Find where the given text appears and provide that cell's center as [X, Y] coordinate. 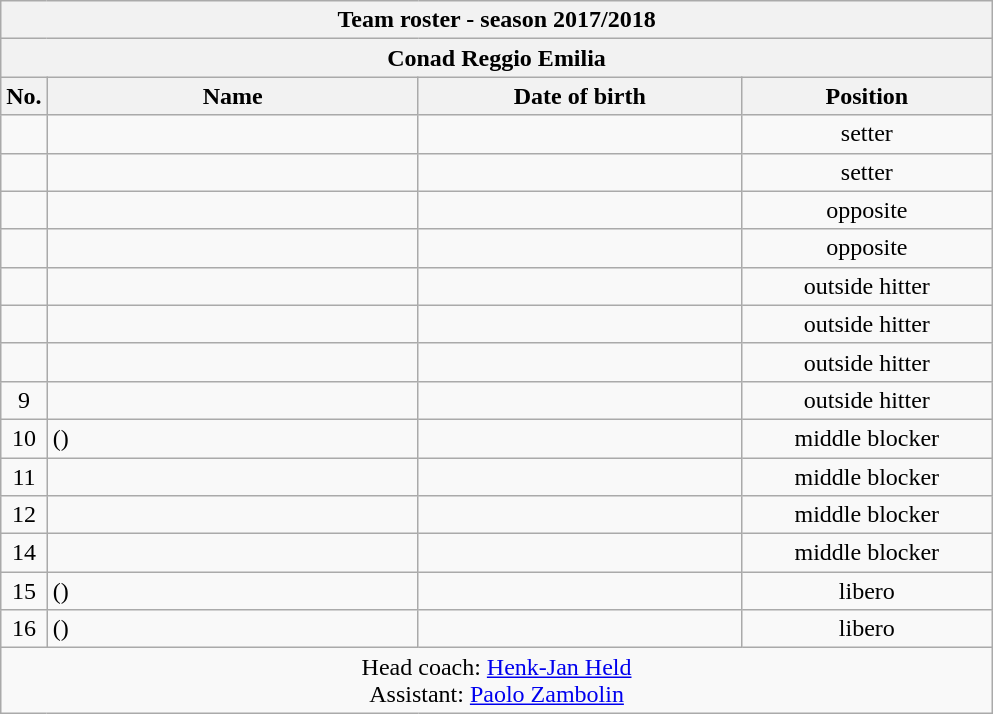
Team roster - season 2017/2018 [497, 20]
16 [24, 629]
9 [24, 400]
No. [24, 96]
10 [24, 438]
14 [24, 553]
Head coach: Henk-Jan HeldAssistant: Paolo Zambolin [497, 680]
12 [24, 515]
Date of birth [580, 96]
Conad Reggio Emilia [497, 58]
Position [866, 96]
Name [232, 96]
15 [24, 591]
11 [24, 477]
